Identify which cell holds the provided text, then report its (x, y) central coordinate. 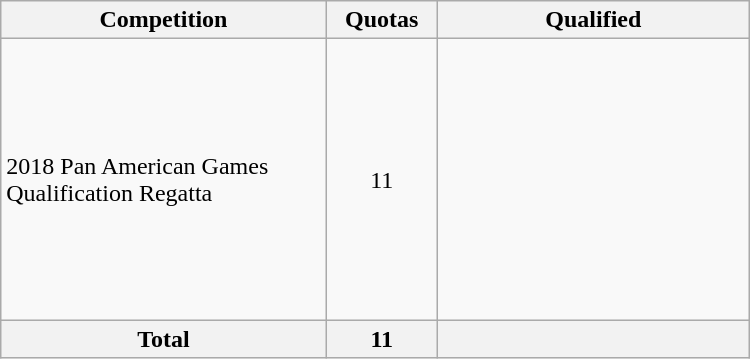
Competition (164, 20)
Total (164, 339)
2018 Pan American Games Qualification Regatta (164, 180)
Quotas (382, 20)
Qualified (593, 20)
